Identify which cell holds the provided text, then report its (x, y) central coordinate. 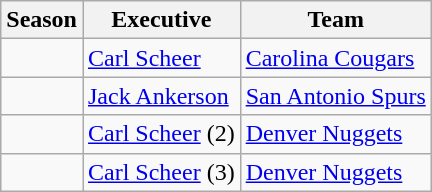
Carolina Cougars (336, 58)
Executive (161, 20)
Carl Scheer (3) (161, 172)
Carl Scheer (161, 58)
Season (42, 20)
San Antonio Spurs (336, 96)
Carl Scheer (2) (161, 134)
Team (336, 20)
Jack Ankerson (161, 96)
